From the cell containing the given text, extract its center point as [x, y] coordinate. 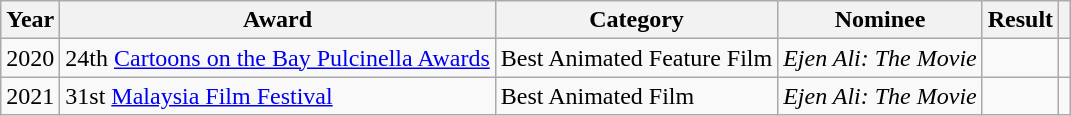
Best Animated Feature Film [636, 58]
2020 [30, 58]
24th Cartoons on the Bay Pulcinella Awards [278, 58]
31st Malaysia Film Festival [278, 96]
Best Animated Film [636, 96]
Nominee [880, 20]
Category [636, 20]
Year [30, 20]
2021 [30, 96]
Award [278, 20]
Result [1020, 20]
